Determine the (X, Y) coordinate at the center of the cell enclosing the given text.  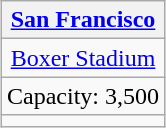
Capacity: 3,500 (82, 96)
Boxer Stadium (82, 58)
San Francisco (82, 20)
